Determine the [X, Y] coordinate at the center of the cell enclosing the given text.  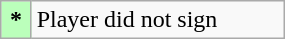
* [16, 20]
Player did not sign [158, 20]
